Provide the [x, y] coordinate of the cell's center where the given text is located.  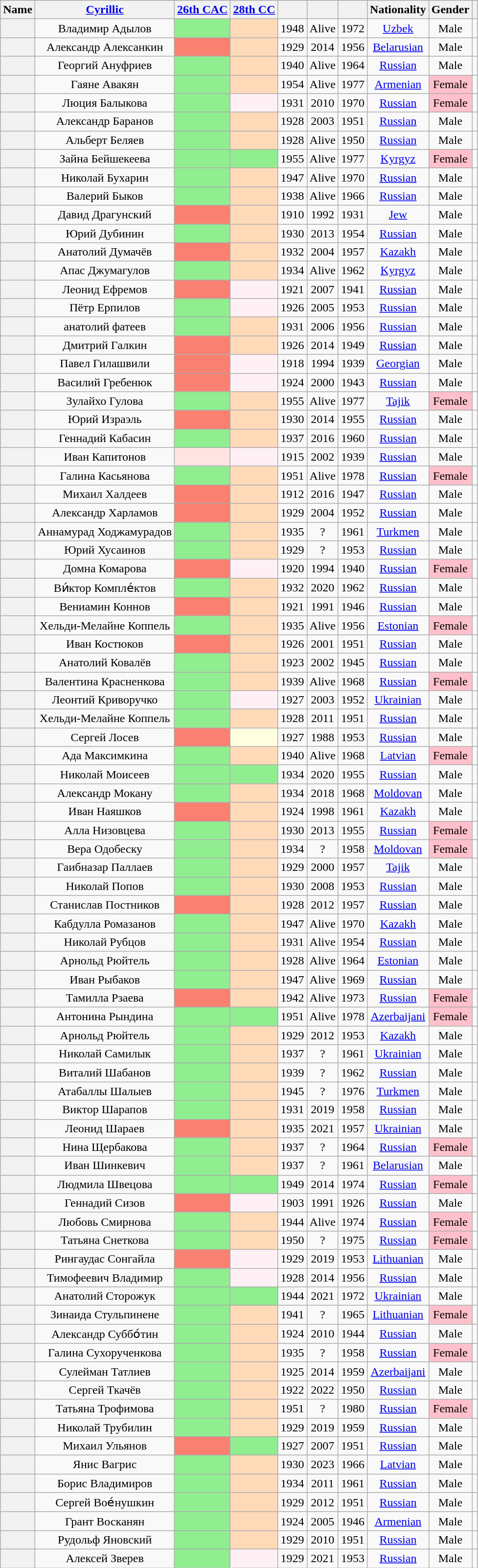
Владимир Адылов [105, 28]
Пётр Ерпилов [105, 308]
Александр Харламов [105, 513]
Леонтий Криворучко [105, 700]
2008 [322, 886]
Nationality [398, 10]
Николай Бухарин [105, 177]
Галина Сухорученкова [105, 1353]
Николай Трубилин [105, 1427]
Виталий Шабанов [105, 1073]
1965 [352, 1315]
Люция Балыкова [105, 103]
Виктор Шарапов [105, 1110]
1969 [352, 980]
Georgian [398, 364]
1910 [293, 214]
1960 [352, 438]
Геннадий Сизов [105, 1203]
Любовь Смирнова [105, 1221]
Name [18, 10]
Татьяна Снеткова [105, 1240]
Николай Моисеев [105, 774]
Атабаллы Шалыев [105, 1091]
Гаибназар Паллаев [105, 867]
1980 [352, 1408]
Михаил Халдеев [105, 494]
Ада Максимкина [105, 756]
Сергей Вое́нушкин [105, 1502]
Янис Вагрис [105, 1465]
1948 [293, 28]
1938 [293, 196]
1903 [293, 1203]
Анатолий Ковалёв [105, 662]
Леонид Ефремов [105, 289]
Алла Низовцева [105, 830]
Юрий Дубинин [105, 234]
Иван Костюков [105, 644]
Леонид Шараев [105, 1128]
2023 [322, 1465]
Иван Наяшков [105, 812]
Михаил Ульянов [105, 1446]
Василий Гребенюк [105, 382]
Юрий Израэль [105, 420]
Uzbek [398, 28]
2018 [322, 793]
Домна Комарова [105, 569]
Рудольф Яновский [105, 1540]
1975 [352, 1240]
Тамилла Рзаева [105, 998]
Давид Драгунский [105, 214]
1925 [293, 1371]
Грант Восканян [105, 1521]
Зинаида Стульпинене [105, 1315]
Галина Касьянова [105, 475]
Сергей Ткачёв [105, 1390]
Павел Гилашвили [105, 364]
Сулейман Татлиев [105, 1371]
Юрий Хусаинов [105, 550]
1992 [322, 214]
Николай Самилык [105, 1054]
26th CAC [203, 10]
Геннадий Кабасин [105, 438]
Иван Шинкевич [105, 1166]
1942 [293, 998]
Татьяна Трофимова [105, 1408]
2006 [322, 327]
Иван Рыбаков [105, 980]
Зулайхо Гулова [105, 401]
1915 [293, 457]
28th CC [254, 10]
Jew [398, 214]
Станислав Постников [105, 905]
Иван Капитонов [105, 457]
1922 [293, 1390]
1943 [352, 382]
2022 [322, 1390]
Gender [450, 10]
Анатолий Сторожук [105, 1296]
Альберт Беляев [105, 140]
Валерий Быков [105, 196]
Александр Баранов [105, 121]
Николай Попов [105, 886]
1923 [293, 662]
Дмитрий Галкин [105, 345]
Апас Джумагулов [105, 271]
Антонина Рындина [105, 1017]
Сергей Лосев [105, 737]
Cyrillic [105, 10]
1976 [352, 1091]
Николай Рубцов [105, 942]
Борис Владимиров [105, 1483]
1998 [322, 812]
1920 [293, 569]
Александр Суббо́тин [105, 1334]
Тимофеевич Владимир [105, 1277]
Александр Алексанкин [105, 47]
Александр Мокану [105, 793]
Нина Щербакова [105, 1147]
1988 [322, 737]
Людмила Швецова [105, 1184]
Вениамин Коннов [105, 607]
Алексей Зверев [105, 1558]
Зайна Бейшекеева [105, 159]
Ви́ктор Компле́ктов [105, 588]
анатолий фатеев [105, 327]
Гаяне Авакян [105, 84]
Валентина Красненкова [105, 681]
1918 [293, 364]
Анатолий Думачёв [105, 252]
2001 [322, 644]
Аннамурад Ходжамурадов [105, 531]
1912 [293, 494]
1973 [352, 998]
Георгий Ануфриев [105, 66]
Кабдулла Ромазанов [105, 923]
Рингаудас Сонгайла [105, 1259]
Вера Одобеску [105, 849]
